Return the (X, Y) coordinate for the center point of the cell that contains the specified text.  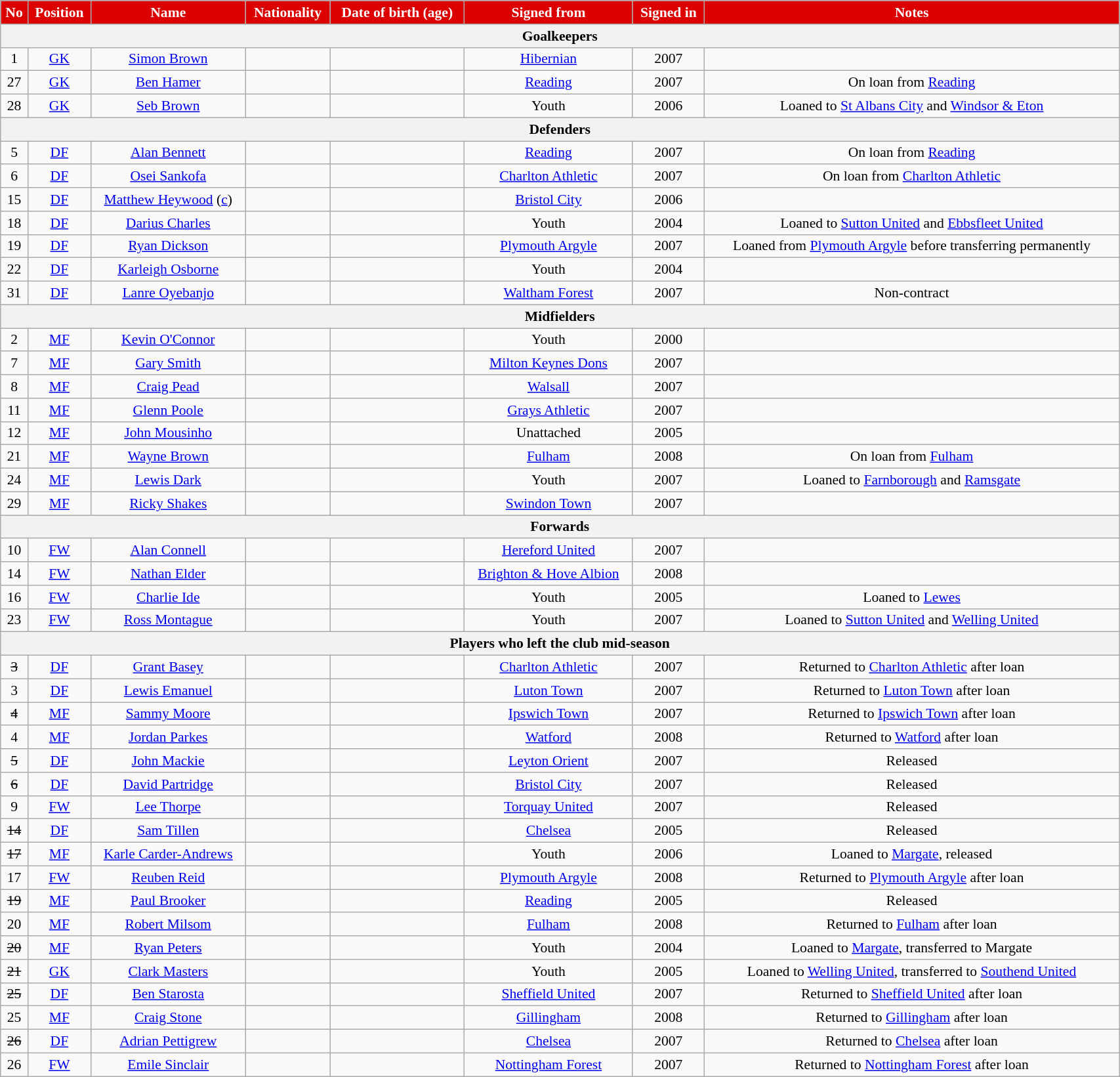
1 (14, 59)
Goalkeepers (560, 36)
Returned to Luton Town after loan (911, 690)
Glenn Poole (168, 410)
Darius Charles (168, 223)
Nathan Elder (168, 574)
Watford (549, 738)
No (14, 12)
Date of birth (age) (398, 12)
Paul Brooker (168, 901)
Simon Brown (168, 59)
Loaned to Welling United, transferred to Southend United (911, 971)
Nationality (287, 12)
8 (14, 387)
Alan Bennett (168, 153)
Returned to Chelsea after loan (911, 1042)
Ross Montague (168, 620)
Loaned to St Albans City and Windsor & Eton (911, 106)
Returned to Nottingham Forest after loan (911, 1065)
27 (14, 83)
Ryan Dickson (168, 246)
Kevin O'Connor (168, 340)
Adrian Pettigrew (168, 1042)
On loan from Fulham (911, 457)
24 (14, 480)
Emile Sinclair (168, 1065)
Midfielders (560, 316)
22 (14, 270)
Gary Smith (168, 364)
Jordan Parkes (168, 738)
David Partridge (168, 784)
31 (14, 293)
Returned to Sheffield United after loan (911, 994)
Position (59, 12)
Ben Hamer (168, 83)
Gillingham (549, 1018)
15 (14, 200)
John Mousinho (168, 433)
28 (14, 106)
23 (14, 620)
Karle Carder-Andrews (168, 855)
Lewis Dark (168, 480)
Alan Connell (168, 551)
Grant Basey (168, 667)
29 (14, 503)
Torquay United (549, 807)
Loaned from Plymouth Argyle before transferring permanently (911, 246)
Returned to Watford after loan (911, 738)
11 (14, 410)
Charlie Ide (168, 597)
Returned to Plymouth Argyle after loan (911, 877)
Loaned to Margate, transferred to Margate (911, 948)
Sammy Moore (168, 714)
Swindon Town (549, 503)
Loaned to Sutton United and Ebbsfleet United (911, 223)
Forwards (560, 527)
Clark Masters (168, 971)
Grays Athletic (549, 410)
Returned to Ipswich Town after loan (911, 714)
Lee Thorpe (168, 807)
Signed in (668, 12)
16 (14, 597)
Unattached (549, 433)
Defenders (560, 129)
Hibernian (549, 59)
Returned to Fulham after loan (911, 925)
Signed from (549, 12)
Ipswich Town (549, 714)
Notes (911, 12)
Milton Keynes Dons (549, 364)
Matthew Heywood (c) (168, 200)
Wayne Brown (168, 457)
Ryan Peters (168, 948)
Craig Stone (168, 1018)
7 (14, 364)
Returned to Charlton Athletic after loan (911, 667)
Seb Brown (168, 106)
Name (168, 12)
Waltham Forest (549, 293)
Ricky Shakes (168, 503)
Luton Town (549, 690)
Loaned to Margate, released (911, 855)
Craig Pead (168, 387)
Walsall (549, 387)
Lewis Emanuel (168, 690)
2000 (668, 340)
Loaned to Farnborough and Ramsgate (911, 480)
Loaned to Lewes (911, 597)
Robert Milsom (168, 925)
On loan from Charlton Athletic (911, 177)
Leyton Orient (549, 761)
18 (14, 223)
Returned to Gillingham after loan (911, 1018)
10 (14, 551)
Hereford United (549, 551)
Ben Starosta (168, 994)
Sheffield United (549, 994)
Sam Tillen (168, 831)
Players who left the club mid-season (560, 644)
Brighton & Hove Albion (549, 574)
John Mackie (168, 761)
Reuben Reid (168, 877)
Osei Sankofa (168, 177)
12 (14, 433)
Lanre Oyebanjo (168, 293)
9 (14, 807)
2 (14, 340)
Loaned to Sutton United and Welling United (911, 620)
Karleigh Osborne (168, 270)
Non-contract (911, 293)
Nottingham Forest (549, 1065)
